Return (X, Y) of the center of cell containing provided text 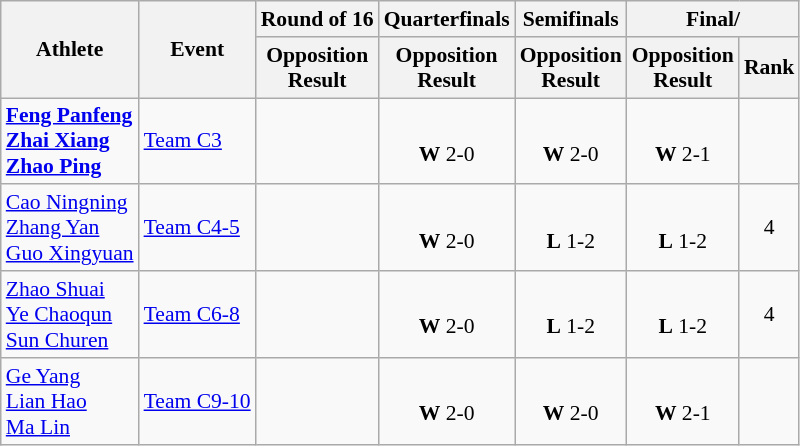
Round of 16 (318, 19)
Athlete (70, 50)
Ge YangLian HaoMa Lin (70, 402)
Event (198, 50)
Zhao ShuaiYe ChaoqunSun Churen (70, 314)
Semifinals (571, 19)
Team C3 (198, 142)
Final/ (714, 19)
Team C6-8 (198, 314)
Team C9-10 (198, 402)
Cao NingningZhang YanGuo Xingyuan (70, 228)
Rank (770, 68)
Quarterfinals (447, 19)
Feng PanfengZhai XiangZhao Ping (70, 142)
Team C4-5 (198, 228)
